Output the [X, Y] coordinate of the center of the cell containing the given text.  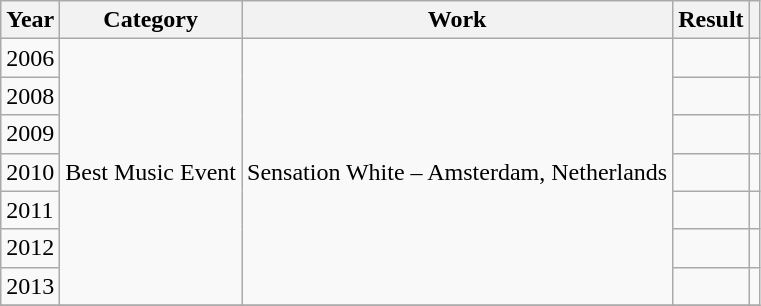
Category [151, 20]
2010 [30, 172]
Year [30, 20]
Work [458, 20]
Sensation White – Amsterdam, Netherlands [458, 172]
Result [711, 20]
2011 [30, 210]
2009 [30, 134]
2008 [30, 96]
2006 [30, 58]
Best Music Event [151, 172]
2012 [30, 248]
2013 [30, 286]
